Return the [x, y] coordinate for the center point of the cell that contains the specified text.  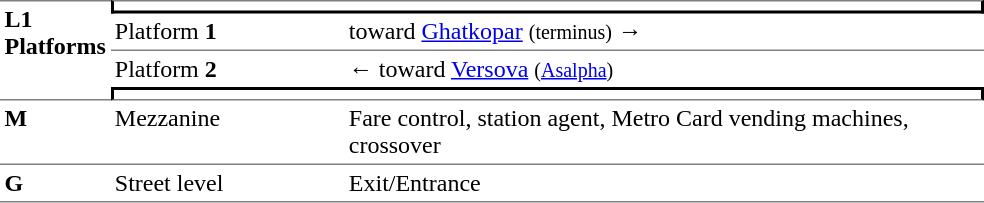
Platform 1 [227, 33]
M [55, 132]
← toward Versova (Asalpha) [664, 69]
Street level [227, 184]
toward Ghatkopar (terminus) → [664, 33]
L1Platforms [55, 50]
Exit/Entrance [664, 184]
Fare control, station agent, Metro Card vending machines, crossover [664, 132]
Platform 2 [227, 69]
Mezzanine [227, 132]
G [55, 184]
